Output the [x, y] coordinate of the center of the cell containing the given text.  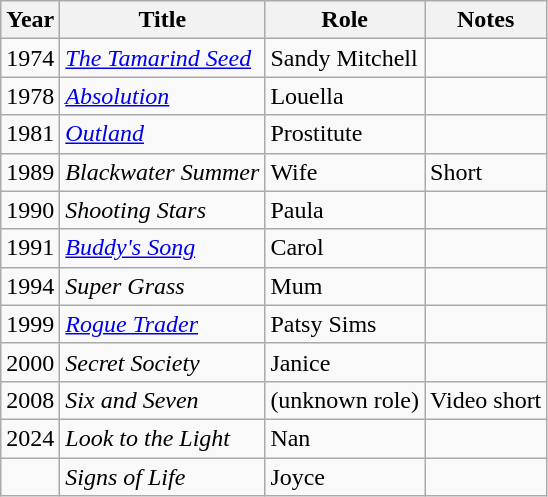
1994 [30, 286]
Short [486, 172]
1978 [30, 96]
Paula [345, 210]
Outland [162, 134]
Louella [345, 96]
Absolution [162, 96]
Buddy's Song [162, 248]
Look to the Light [162, 438]
Patsy Sims [345, 324]
The Tamarind Seed [162, 58]
Carol [345, 248]
1974 [30, 58]
1990 [30, 210]
Notes [486, 20]
Title [162, 20]
2000 [30, 362]
1991 [30, 248]
Sandy Mitchell [345, 58]
1989 [30, 172]
Role [345, 20]
(unknown role) [345, 400]
Rogue Trader [162, 324]
Mum [345, 286]
Six and Seven [162, 400]
1981 [30, 134]
1999 [30, 324]
Year [30, 20]
Joyce [345, 477]
Shooting Stars [162, 210]
2024 [30, 438]
Signs of Life [162, 477]
Prostitute [345, 134]
Video short [486, 400]
Blackwater Summer [162, 172]
Wife [345, 172]
Super Grass [162, 286]
Nan [345, 438]
Janice [345, 362]
Secret Society [162, 362]
2008 [30, 400]
